Determine the (X, Y) coordinate at the center of the cell enclosing the given text.  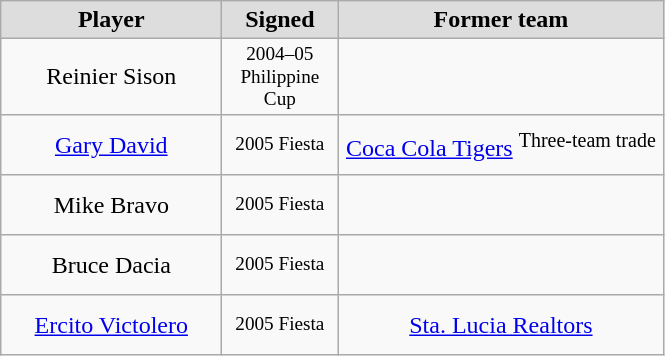
Reinier Sison (112, 78)
2004–05 Philippine Cup (280, 78)
Gary David (112, 145)
Player (112, 20)
Signed (280, 20)
Sta. Lucia Realtors (501, 325)
Former team (501, 20)
Bruce Dacia (112, 265)
Coca Cola Tigers Three-team trade (501, 145)
Mike Bravo (112, 205)
Ercito Victolero (112, 325)
